Locate the cell with the specified text and output its [X, Y] center coordinate. 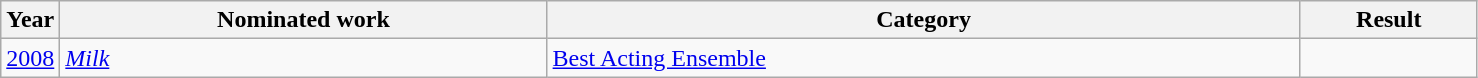
Category [924, 20]
Result [1388, 20]
Milk [304, 58]
2008 [30, 58]
Year [30, 20]
Best Acting Ensemble [924, 58]
Nominated work [304, 20]
